Search for the cell housing the specified text and yield its [X, Y] center coordinate. 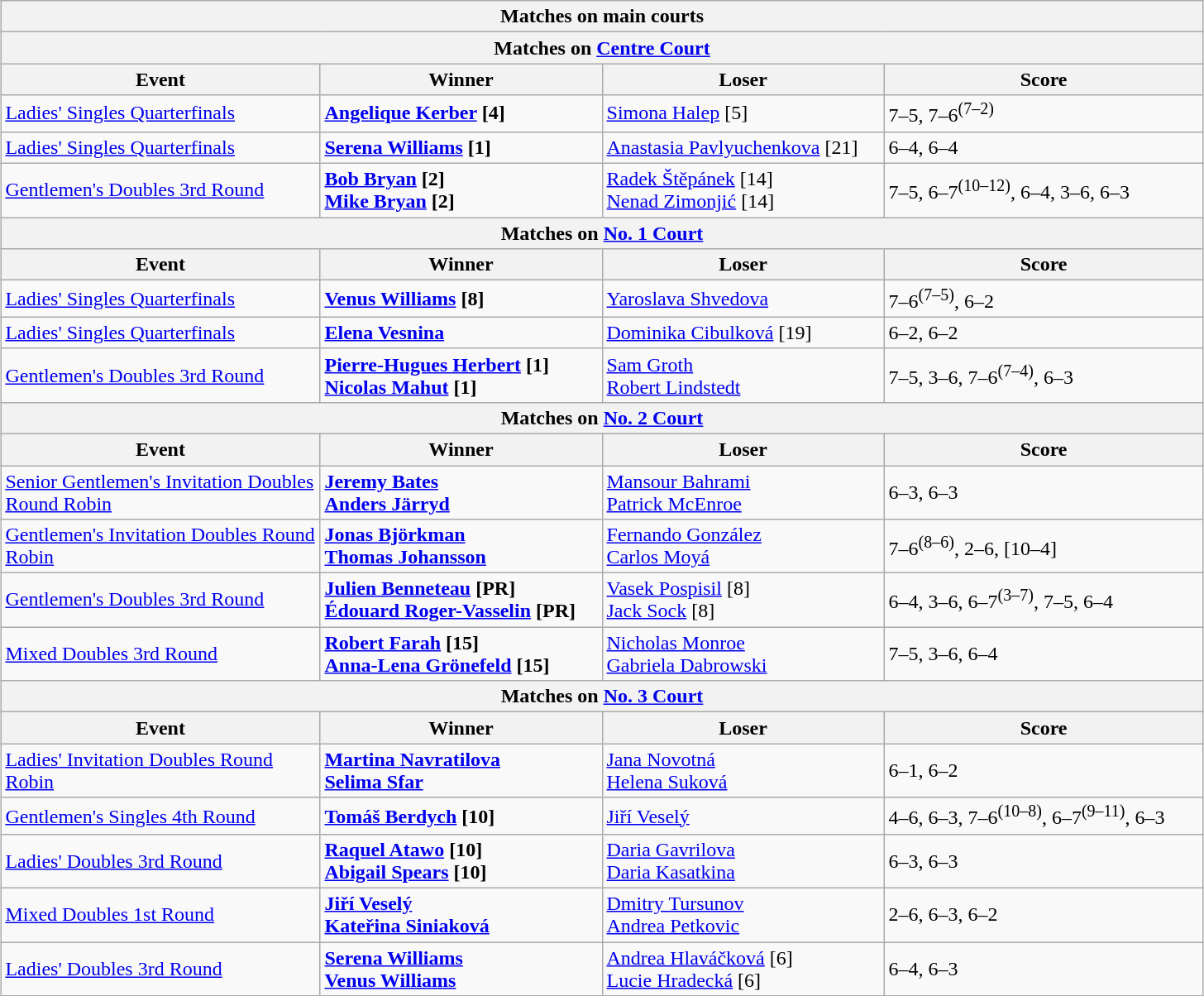
Ladies' Invitation Doubles Round Robin [160, 771]
Fernando González Carlos Moyá [743, 546]
Anastasia Pavlyuchenkova [21] [743, 147]
Mixed Doubles 3rd Round [160, 654]
6–2, 6–2 [1044, 333]
6–1, 6–2 [1044, 771]
7–5, 7–6(7–2) [1044, 114]
Matches on Centre Court [602, 48]
Raquel Atawo [10] Abigail Spears [10] [461, 862]
Gentlemen's Invitation Doubles Round Robin [160, 546]
Sam Groth Robert Lindstedt [743, 376]
Gentlemen's Singles 4th Round [160, 816]
7–6(7–5), 6–2 [1044, 299]
Jeremy Bates Anders Järryd [461, 493]
Dominika Cibulková [19] [743, 333]
Dmitry Tursunov Andrea Petkovic [743, 915]
Matches on main courts [602, 17]
Angelique Kerber [4] [461, 114]
Simona Halep [5] [743, 114]
Nicholas Monroe Gabriela Dabrowski [743, 654]
6–4, 6–4 [1044, 147]
7–5, 3–6, 6–4 [1044, 654]
Elena Vesnina [461, 333]
Daria Gavrilova Daria Kasatkina [743, 862]
Andrea Hlaváčková [6] Lucie Hradecká [6] [743, 970]
Bob Bryan [2] Mike Bryan [2] [461, 190]
Mixed Doubles 1st Round [160, 915]
7–6(8–6), 2–6, [10–4] [1044, 546]
Matches on No. 2 Court [602, 418]
Jiří Veselý [743, 816]
6–4, 3–6, 6–7(3–7), 7–5, 6–4 [1044, 601]
2–6, 6–3, 6–2 [1044, 915]
Venus Williams [8] [461, 299]
7–5, 3–6, 7–6(7–4), 6–3 [1044, 376]
Martina Navratilova Selima Sfar [461, 771]
Radek Štěpánek [14] Nenad Zimonjić [14] [743, 190]
Matches on No. 3 Court [602, 697]
Julien Benneteau [PR] Édouard Roger-Vasselin [PR] [461, 601]
Tomáš Berdych [10] [461, 816]
Mansour Bahrami Patrick McEnroe [743, 493]
Matches on No. 1 Court [602, 233]
Yaroslava Shvedova [743, 299]
Vasek Pospisil [8] Jack Sock [8] [743, 601]
Jiří Veselý Kateřina Siniaková [461, 915]
Jonas Björkman Thomas Johansson [461, 546]
Pierre-Hugues Herbert [1] Nicolas Mahut [1] [461, 376]
Serena Williams [1] [461, 147]
7–5, 6–7(10–12), 6–4, 3–6, 6–3 [1044, 190]
6–4, 6–3 [1044, 970]
Serena Williams Venus Williams [461, 970]
Jana Novotná Helena Suková [743, 771]
Senior Gentlemen's Invitation Doubles Round Robin [160, 493]
Robert Farah [15] Anna-Lena Grönefeld [15] [461, 654]
4–6, 6–3, 7–6(10–8), 6–7(9–11), 6–3 [1044, 816]
